For the text-containing cell, return its midpoint in [x, y] coordinate format. 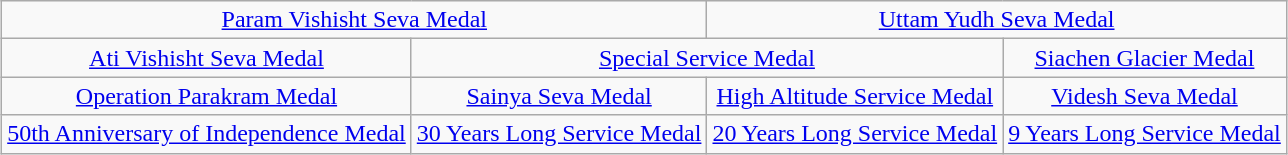
50th Anniversary of Independence Medal [207, 134]
Uttam Yudh Seva Medal [996, 20]
Sainya Seva Medal [559, 96]
Operation Parakram Medal [207, 96]
Videsh Seva Medal [1145, 96]
9 Years Long Service Medal [1145, 134]
30 Years Long Service Medal [559, 134]
Param Vishisht Seva Medal [354, 20]
Siachen Glacier Medal [1145, 58]
Ati Vishisht Seva Medal [207, 58]
Special Service Medal [706, 58]
20 Years Long Service Medal [855, 134]
High Altitude Service Medal [855, 96]
